Return (x, y) of the center of cell containing provided text 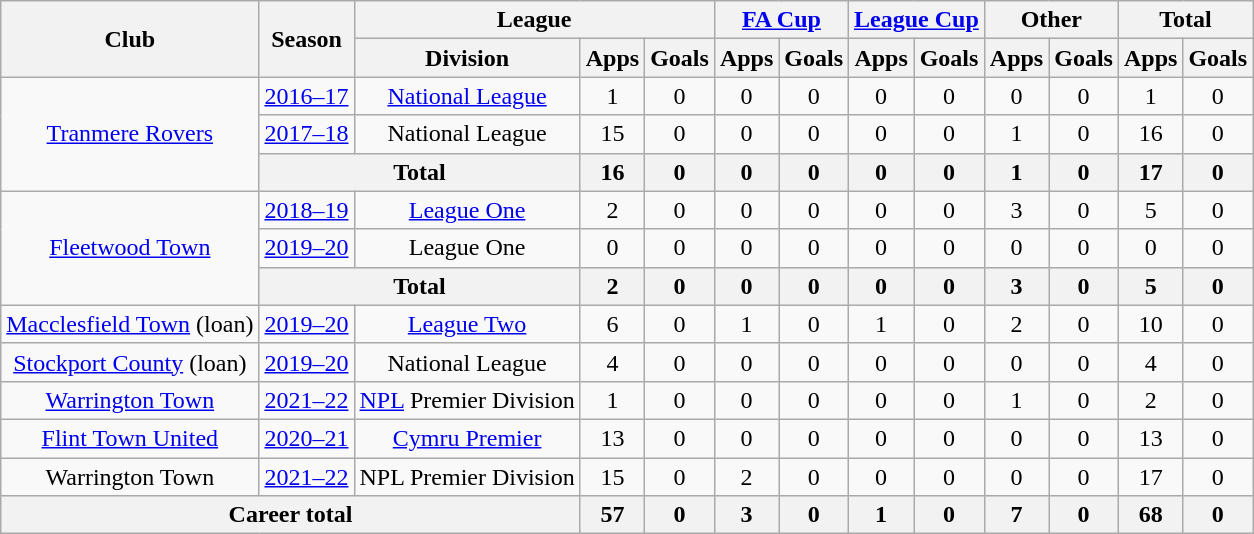
Season (306, 39)
Career total (290, 515)
6 (612, 324)
Division (467, 58)
2020–21 (306, 438)
57 (612, 515)
Fleetwood Town (130, 248)
10 (1150, 324)
League (534, 20)
Club (130, 39)
League Two (467, 324)
68 (1150, 515)
Stockport County (loan) (130, 362)
Other (1051, 20)
2017–18 (306, 134)
Macclesfield Town (loan) (130, 324)
Cymru Premier (467, 438)
7 (1016, 515)
Flint Town United (130, 438)
FA Cup (781, 20)
Tranmere Rovers (130, 134)
2016–17 (306, 96)
2018–19 (306, 210)
League Cup (917, 20)
